Return [x, y] of the center of cell containing provided text 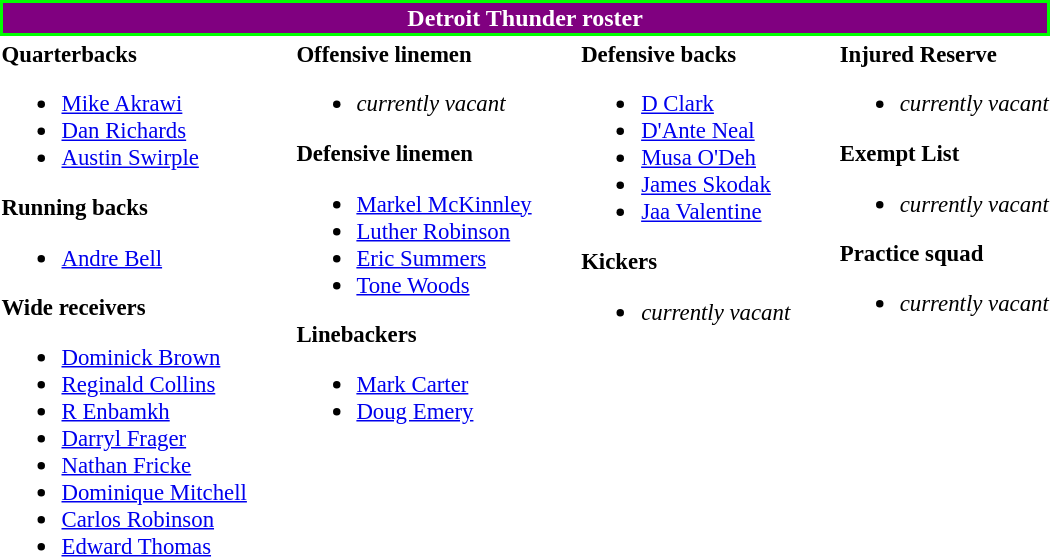
Detroit Thunder roster [525, 18]
